Scan for the cell matching the given text and deliver its (X, Y) coordinate at center. 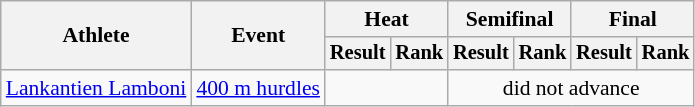
Final (632, 19)
Heat (386, 19)
Athlete (96, 36)
did not advance (571, 88)
Semifinal (510, 19)
400 m hurdles (258, 88)
Lankantien Lamboni (96, 88)
Event (258, 36)
